Pinpoint the cell where the given text exists, returning its (x, y) midpoint coordinate. 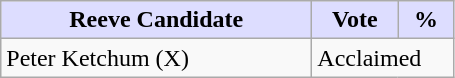
Peter Ketchum (X) (156, 58)
% (426, 20)
Vote (355, 20)
Acclaimed (383, 58)
Reeve Candidate (156, 20)
